Return the (X, Y) coordinate for the center point of the cell that contains the specified text.  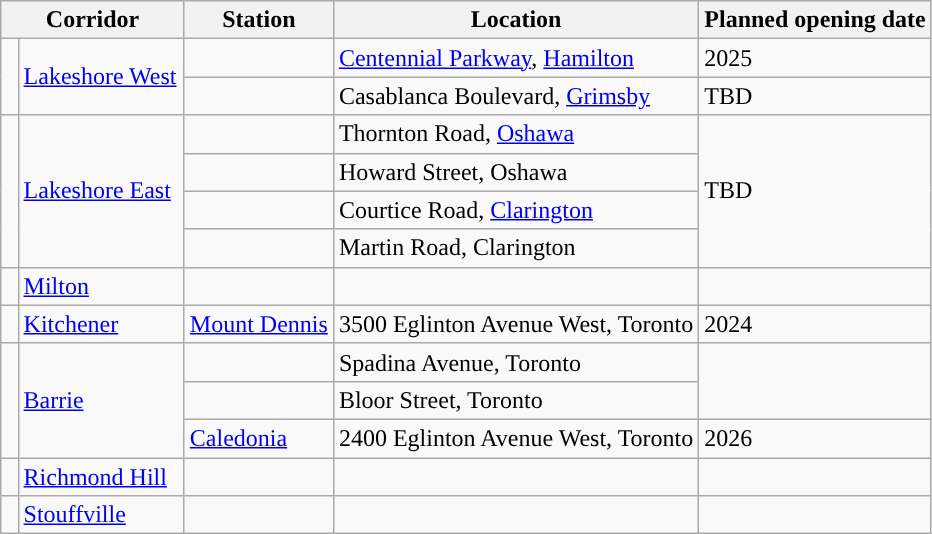
Richmond Hill (101, 477)
Spadina Avenue, Toronto (516, 362)
Location (516, 20)
Casablanca Boulevard, Grimsby (516, 96)
Planned opening date (815, 20)
Courtice Road, Clarington (516, 210)
Corridor (93, 20)
Lakeshore East (101, 191)
Centennial Parkway, Hamilton (516, 58)
3500 Eglinton Avenue West, Toronto (516, 324)
Station (258, 20)
Thornton Road, Oshawa (516, 134)
Howard Street, Oshawa (516, 172)
Bloor Street, Toronto (516, 400)
Martin Road, Clarington (516, 248)
Milton (101, 286)
Lakeshore West (101, 77)
2024 (815, 324)
Stouffville (101, 515)
2400 Eglinton Avenue West, Toronto (516, 438)
Barrie (101, 400)
Kitchener (101, 324)
2026 (815, 438)
Caledonia (258, 438)
2025 (815, 58)
Mount Dennis (258, 324)
